Provide the (X, Y) coordinate of the cell's center where the given text is located.  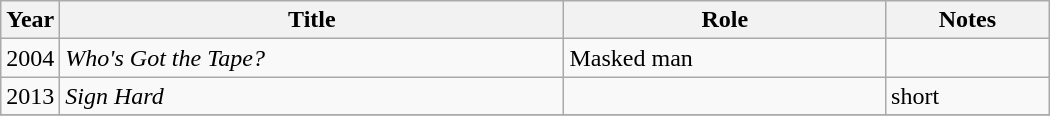
Sign Hard (312, 96)
2004 (30, 58)
Title (312, 20)
2013 (30, 96)
Year (30, 20)
Notes (968, 20)
Masked man (725, 58)
Role (725, 20)
short (968, 96)
Who's Got the Tape? (312, 58)
